Extract the [x, y] coordinate from the center of the cell holding the provided text.  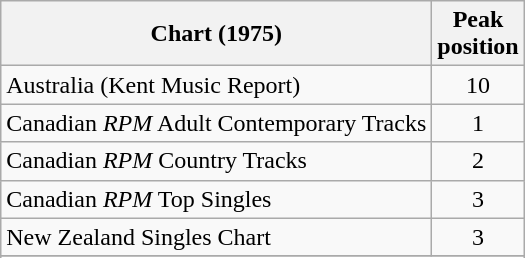
Australia (Kent Music Report) [216, 85]
Chart (1975) [216, 34]
2 [478, 161]
New Zealand Singles Chart [216, 237]
Canadian RPM Country Tracks [216, 161]
Canadian RPM Adult Contemporary Tracks [216, 123]
10 [478, 85]
Peakposition [478, 34]
1 [478, 123]
Canadian RPM Top Singles [216, 199]
